Determine the (X, Y) coordinate at the center of the cell enclosing the given text.  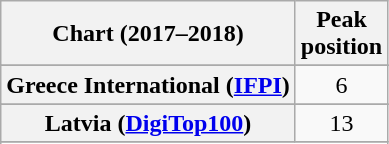
Latvia (DigiTop100) (148, 123)
13 (341, 123)
Greece International (IFPI) (148, 85)
6 (341, 85)
Peak position (341, 34)
Chart (2017–2018) (148, 34)
